Scan for the cell matching the given text and deliver its [x, y] coordinate at center. 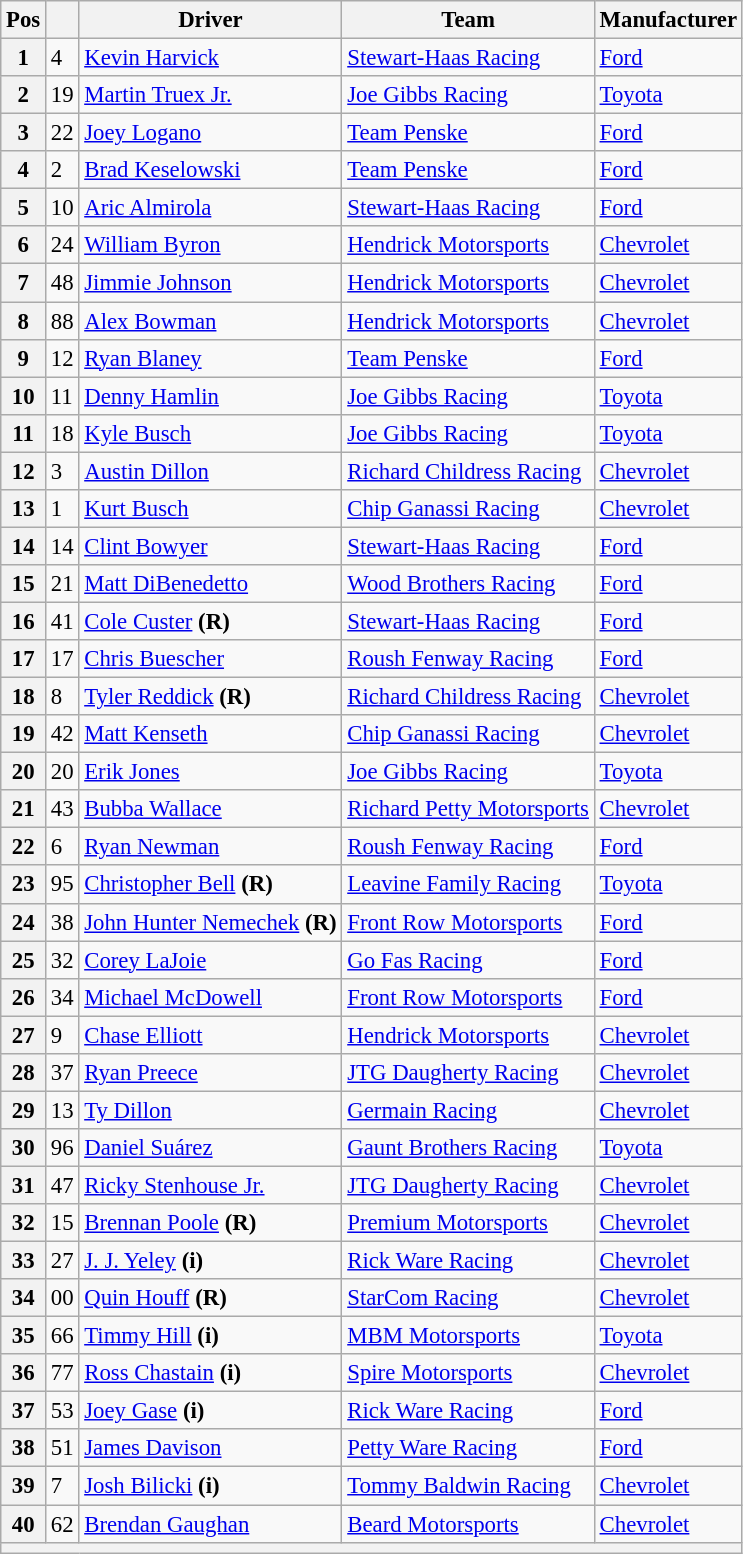
66 [62, 1336]
StarCom Racing [468, 1298]
40 [24, 1524]
Tyler Reddick (R) [210, 697]
Driver [210, 20]
Chase Elliott [210, 1035]
Quin Houff (R) [210, 1298]
Chris Buescher [210, 659]
William Byron [210, 245]
Matt DiBenedetto [210, 584]
Petty Ware Racing [468, 1449]
Aric Almirola [210, 208]
Go Fas Racing [468, 960]
Gaunt Brothers Racing [468, 1148]
Ryan Preece [210, 1073]
Leavine Family Racing [468, 885]
Christopher Bell (R) [210, 885]
28 [24, 1073]
Brennan Poole (R) [210, 1223]
42 [62, 734]
Josh Bilicki (i) [210, 1486]
Cole Custer (R) [210, 621]
26 [24, 997]
John Hunter Nemechek (R) [210, 922]
25 [24, 960]
Erik Jones [210, 772]
J. J. Yeley (i) [210, 1261]
Ryan Newman [210, 847]
Jimmie Johnson [210, 283]
62 [62, 1524]
Corey LaJoie [210, 960]
Kyle Busch [210, 433]
96 [62, 1148]
36 [24, 1373]
James Davison [210, 1449]
Wood Brothers Racing [468, 584]
51 [62, 1449]
Alex Bowman [210, 321]
31 [24, 1185]
Martin Truex Jr. [210, 95]
00 [62, 1298]
MBM Motorsports [468, 1336]
29 [24, 1110]
Ricky Stenhouse Jr. [210, 1185]
43 [62, 809]
Brendan Gaughan [210, 1524]
39 [24, 1486]
5 [24, 208]
33 [24, 1261]
Brad Keselowski [210, 170]
Ryan Blaney [210, 358]
Premium Motorsports [468, 1223]
Beard Motorsports [468, 1524]
Richard Petty Motorsports [468, 809]
16 [24, 621]
Bubba Wallace [210, 809]
Joey Gase (i) [210, 1411]
Ty Dillon [210, 1110]
Germain Racing [468, 1110]
88 [62, 321]
Manufacturer [668, 20]
77 [62, 1373]
Joey Logano [210, 133]
Spire Motorsports [468, 1373]
35 [24, 1336]
48 [62, 283]
Matt Kenseth [210, 734]
Daniel Suárez [210, 1148]
23 [24, 885]
Pos [24, 20]
Austin Dillon [210, 471]
Kevin Harvick [210, 58]
Team [468, 20]
Denny Hamlin [210, 396]
47 [62, 1185]
Ross Chastain (i) [210, 1373]
Kurt Busch [210, 509]
30 [24, 1148]
95 [62, 885]
41 [62, 621]
Clint Bowyer [210, 546]
Tommy Baldwin Racing [468, 1486]
Michael McDowell [210, 997]
53 [62, 1411]
Timmy Hill (i) [210, 1336]
